Find where the given text appears and provide that cell's center as (X, Y) coordinate. 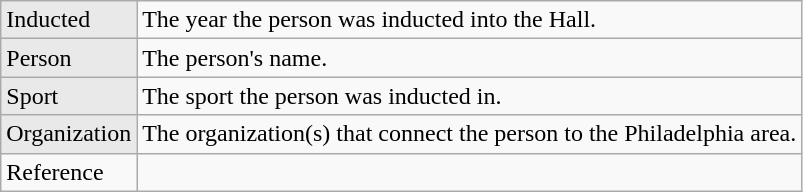
Organization (69, 134)
Sport (69, 96)
The year the person was inducted into the Hall. (470, 20)
Inducted (69, 20)
The sport the person was inducted in. (470, 96)
The organization(s) that connect the person to the Philadelphia area. (470, 134)
Person (69, 58)
Reference (69, 172)
The person's name. (470, 58)
